Pinpoint the cell where the given text exists, returning its (x, y) midpoint coordinate. 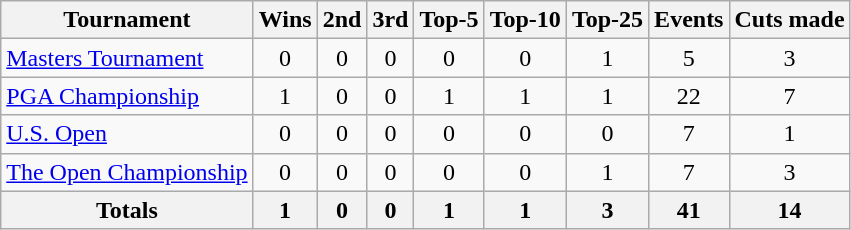
Top-5 (449, 20)
Top-10 (525, 20)
5 (689, 58)
Totals (127, 210)
Tournament (127, 20)
41 (689, 210)
The Open Championship (127, 172)
PGA Championship (127, 96)
22 (689, 96)
Wins (285, 20)
2nd (342, 20)
U.S. Open (127, 134)
Top-25 (607, 20)
Cuts made (790, 20)
Masters Tournament (127, 58)
Events (689, 20)
14 (790, 210)
3rd (390, 20)
